Capture the cell that displays the provided text and extract its [X, Y] central coordinate. 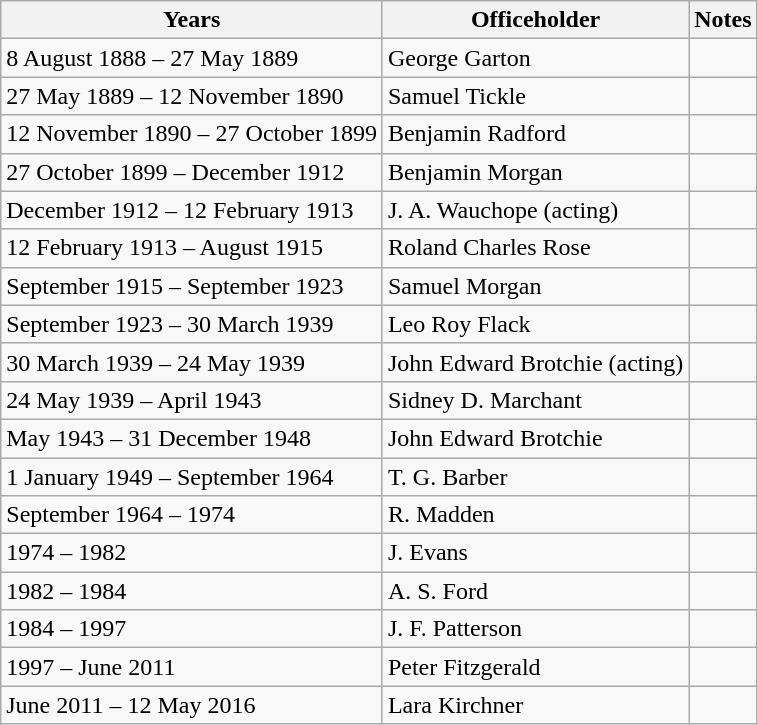
Sidney D. Marchant [535, 400]
Years [192, 20]
R. Madden [535, 515]
12 November 1890 – 27 October 1899 [192, 134]
1984 – 1997 [192, 629]
1997 – June 2011 [192, 667]
24 May 1939 – April 1943 [192, 400]
J. A. Wauchope (acting) [535, 210]
Lara Kirchner [535, 705]
8 August 1888 – 27 May 1889 [192, 58]
12 February 1913 – August 1915 [192, 248]
Notes [723, 20]
1982 – 1984 [192, 591]
December 1912 – 12 February 1913 [192, 210]
George Garton [535, 58]
September 1923 – 30 March 1939 [192, 324]
Samuel Tickle [535, 96]
30 March 1939 – 24 May 1939 [192, 362]
John Edward Brotchie [535, 438]
Roland Charles Rose [535, 248]
Peter Fitzgerald [535, 667]
Benjamin Morgan [535, 172]
1 January 1949 – September 1964 [192, 477]
John Edward Brotchie (acting) [535, 362]
J. Evans [535, 553]
September 1964 – 1974 [192, 515]
27 May 1889 – 12 November 1890 [192, 96]
September 1915 – September 1923 [192, 286]
Benjamin Radford [535, 134]
27 October 1899 – December 1912 [192, 172]
Officeholder [535, 20]
T. G. Barber [535, 477]
May 1943 – 31 December 1948 [192, 438]
Samuel Morgan [535, 286]
1974 – 1982 [192, 553]
A. S. Ford [535, 591]
Leo Roy Flack [535, 324]
J. F. Patterson [535, 629]
June 2011 – 12 May 2016 [192, 705]
